Extract the (x, y) coordinate from the center of the cell holding the provided text.  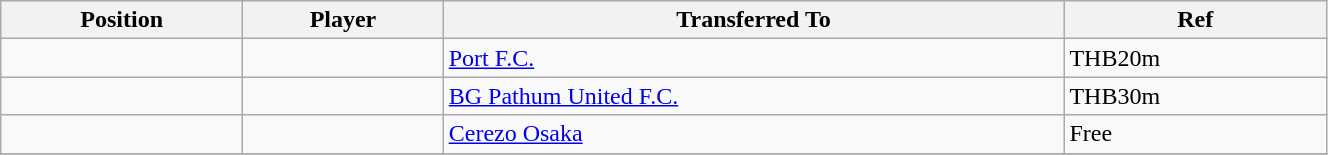
Player (344, 20)
BG Pathum United F.C. (754, 96)
Position (122, 20)
Transferred To (754, 20)
Ref (1196, 20)
Port F.C. (754, 58)
THB30m (1196, 96)
THB20m (1196, 58)
Cerezo Osaka (754, 134)
Free (1196, 134)
